Provide the [X, Y] coordinate of the cell's center where the given text is located.  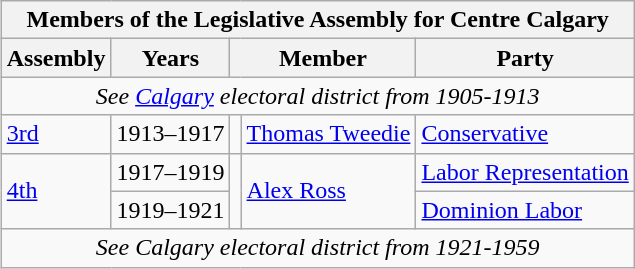
3rd [56, 134]
4th [56, 191]
Alex Ross [328, 191]
Member [323, 58]
1919–1921 [170, 210]
Labor Representation [525, 172]
Conservative [525, 134]
See Calgary electoral district from 1921-1959 [318, 248]
Years [170, 58]
1913–1917 [170, 134]
Assembly [56, 58]
Party [525, 58]
Dominion Labor [525, 210]
Members of the Legislative Assembly for Centre Calgary [318, 20]
Thomas Tweedie [328, 134]
See Calgary electoral district from 1905-1913 [318, 96]
1917–1919 [170, 172]
